From the cell containing the given text, extract its center point as [X, Y] coordinate. 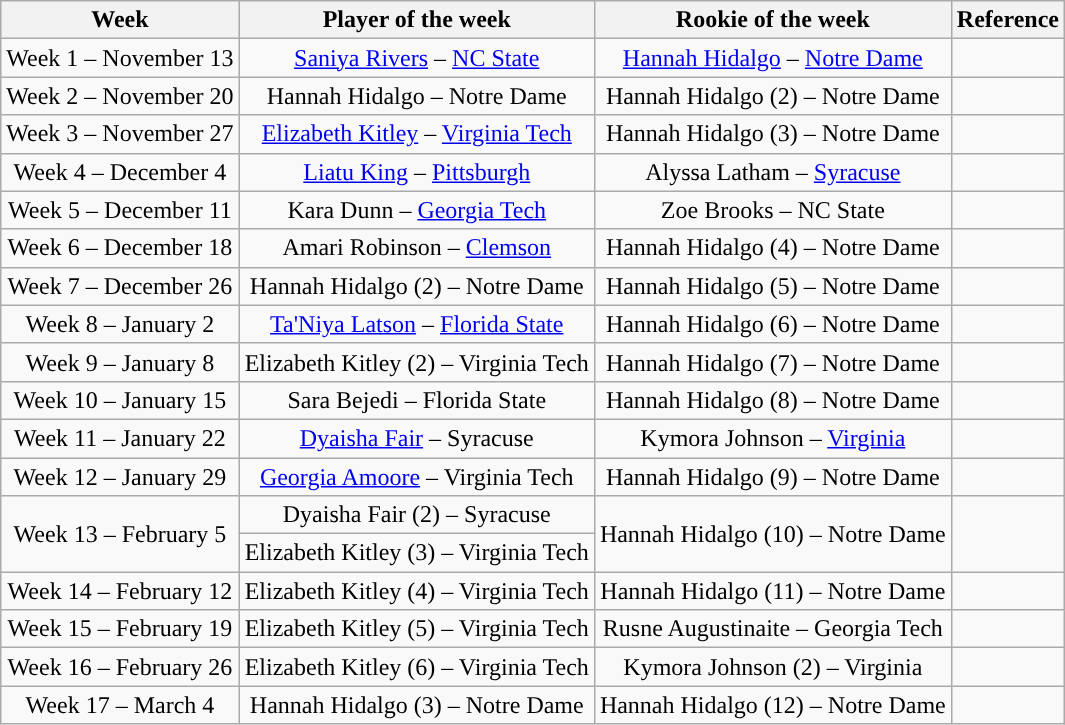
Hannah Hidalgo (10) – Notre Dame [772, 534]
Week 7 – December 26 [120, 286]
Hannah Hidalgo (8) – Notre Dame [772, 400]
Dyaisha Fair (2) – Syracuse [416, 515]
Week 11 – January 22 [120, 438]
Week 15 – February 19 [120, 629]
Rookie of the week [772, 20]
Week 9 – January 8 [120, 362]
Hannah Hidalgo (4) – Notre Dame [772, 248]
Sara Bejedi – Florida State [416, 400]
Hannah Hidalgo (9) – Notre Dame [772, 477]
Week 3 – November 27 [120, 134]
Week 4 – December 4 [120, 172]
Week 2 – November 20 [120, 96]
Elizabeth Kitley (2) – Virginia Tech [416, 362]
Elizabeth Kitley (4) – Virginia Tech [416, 591]
Week 1 – November 13 [120, 58]
Elizabeth Kitley (5) – Virginia Tech [416, 629]
Elizabeth Kitley (6) – Virginia Tech [416, 667]
Elizabeth Kitley – Virginia Tech [416, 134]
Hannah Hidalgo (6) – Notre Dame [772, 324]
Dyaisha Fair – Syracuse [416, 438]
Hannah Hidalgo (5) – Notre Dame [772, 286]
Saniya Rivers – NC State [416, 58]
Week 5 – December 11 [120, 210]
Week 14 – February 12 [120, 591]
Week 16 – February 26 [120, 667]
Hannah Hidalgo (7) – Notre Dame [772, 362]
Georgia Amoore – Virginia Tech [416, 477]
Week 8 – January 2 [120, 324]
Liatu King – Pittsburgh [416, 172]
Amari Robinson – Clemson [416, 248]
Player of the week [416, 20]
Kymora Johnson (2) – Virginia [772, 667]
Alyssa Latham – Syracuse [772, 172]
Kara Dunn – Georgia Tech [416, 210]
Kymora Johnson – Virginia [772, 438]
Week 13 – February 5 [120, 534]
Reference [1008, 20]
Week 12 – January 29 [120, 477]
Week 6 – December 18 [120, 248]
Zoe Brooks – NC State [772, 210]
Hannah Hidalgo (12) – Notre Dame [772, 705]
Week 10 – January 15 [120, 400]
Elizabeth Kitley (3) – Virginia Tech [416, 553]
Hannah Hidalgo (11) – Notre Dame [772, 591]
Week 17 – March 4 [120, 705]
Rusne Augustinaite – Georgia Tech [772, 629]
Week [120, 20]
Ta'Niya Latson – Florida State [416, 324]
